From the cell containing the given text, extract its center point as [x, y] coordinate. 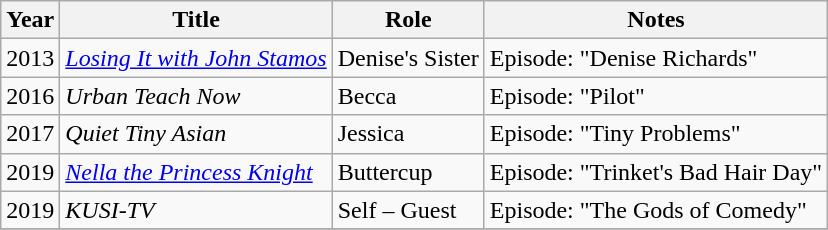
KUSI-TV [196, 210]
Year [30, 20]
Denise's Sister [408, 58]
Title [196, 20]
2016 [30, 96]
Episode: "The Gods of Comedy" [656, 210]
Jessica [408, 134]
Becca [408, 96]
Notes [656, 20]
Nella the Princess Knight [196, 172]
Episode: "Pilot" [656, 96]
2017 [30, 134]
2013 [30, 58]
Self – Guest [408, 210]
Losing It with John Stamos [196, 58]
Urban Teach Now [196, 96]
Buttercup [408, 172]
Quiet Tiny Asian [196, 134]
Episode: "Tiny Problems" [656, 134]
Episode: "Denise Richards" [656, 58]
Role [408, 20]
Episode: "Trinket's Bad Hair Day" [656, 172]
